Detect which cell encompasses the target text, then output its [X, Y] center coordinate. 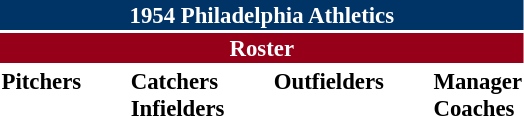
Roster [262, 48]
1954 Philadelphia Athletics [262, 15]
